Scan for the cell matching the given text and deliver its [x, y] coordinate at center. 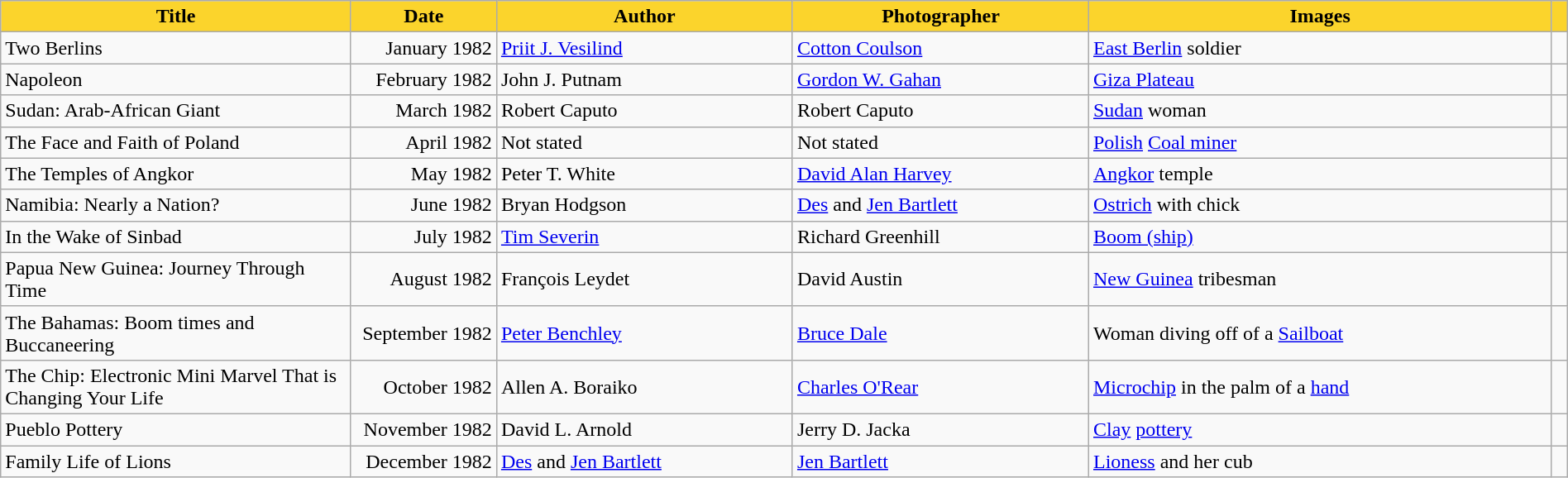
François Leydet [644, 280]
The Bahamas: Boom times and Buccaneering [176, 332]
Cotton Coulson [940, 48]
Photographer [940, 17]
Title [176, 17]
January 1982 [423, 48]
February 1982 [423, 79]
Papua New Guinea: Journey Through Time [176, 280]
Clay pottery [1320, 429]
Microchip in the palm of a hand [1320, 387]
March 1982 [423, 111]
Polish Coal miner [1320, 142]
Boom (ship) [1320, 237]
Peter T. White [644, 174]
Author [644, 17]
The Face and Faith of Poland [176, 142]
October 1982 [423, 387]
Richard Greenhill [940, 237]
The Chip: Electronic Mini Marvel That is Changing Your Life [176, 387]
Date [423, 17]
Lioness and her cub [1320, 461]
July 1982 [423, 237]
Ostrich with chick [1320, 205]
In the Wake of Sinbad [176, 237]
June 1982 [423, 205]
November 1982 [423, 429]
Bruce Dale [940, 332]
Napoleon [176, 79]
Sudan: Arab-African Giant [176, 111]
May 1982 [423, 174]
Bryan Hodgson [644, 205]
August 1982 [423, 280]
David Alan Harvey [940, 174]
April 1982 [423, 142]
Charles O'Rear [940, 387]
Angkor temple [1320, 174]
Pueblo Pottery [176, 429]
David L. Arnold [644, 429]
December 1982 [423, 461]
September 1982 [423, 332]
Two Berlins [176, 48]
Gordon W. Gahan [940, 79]
David Austin [940, 280]
New Guinea tribesman [1320, 280]
Woman diving off of a Sailboat [1320, 332]
Allen A. Boraiko [644, 387]
Sudan woman [1320, 111]
East Berlin soldier [1320, 48]
Peter Benchley [644, 332]
Jerry D. Jacka [940, 429]
Giza Plateau [1320, 79]
Priit J. Vesilind [644, 48]
Family Life of Lions [176, 461]
Namibia: Nearly a Nation? [176, 205]
John J. Putnam [644, 79]
Jen Bartlett [940, 461]
The Temples of Angkor [176, 174]
Tim Severin [644, 237]
Images [1320, 17]
